Identify which cell holds the provided text, then report its (X, Y) central coordinate. 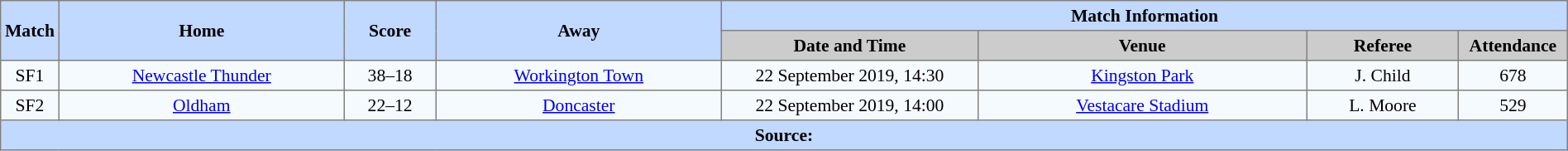
Home (202, 31)
Away (579, 31)
J. Child (1383, 75)
Venue (1142, 46)
Workington Town (579, 75)
Referee (1383, 46)
Source: (784, 135)
Date and Time (850, 46)
Attendance (1513, 46)
SF1 (30, 75)
Kingston Park (1142, 75)
Score (390, 31)
22 September 2019, 14:00 (850, 105)
Doncaster (579, 105)
SF2 (30, 105)
L. Moore (1383, 105)
529 (1513, 105)
Vestacare Stadium (1142, 105)
22–12 (390, 105)
Oldham (202, 105)
Match Information (1145, 16)
22 September 2019, 14:30 (850, 75)
Match (30, 31)
678 (1513, 75)
38–18 (390, 75)
Newcastle Thunder (202, 75)
